Determine the [x, y] coordinate at the center of the cell enclosing the given text.  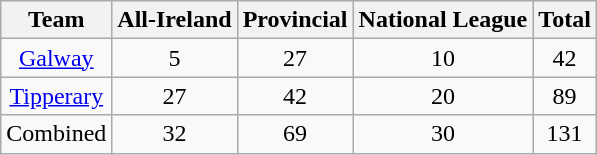
National League [443, 20]
69 [295, 134]
All-Ireland [174, 20]
Tipperary [56, 96]
Provincial [295, 20]
Team [56, 20]
5 [174, 58]
Total [565, 20]
32 [174, 134]
30 [443, 134]
10 [443, 58]
Galway [56, 58]
20 [443, 96]
131 [565, 134]
Combined [56, 134]
89 [565, 96]
